For the text-containing cell, return its midpoint in [x, y] coordinate format. 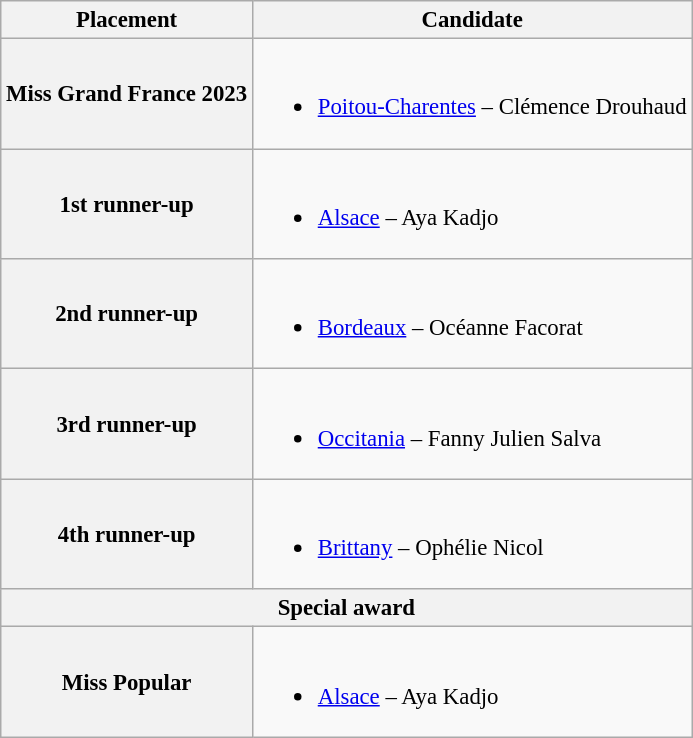
Candidate [472, 20]
3rd runner-up [127, 424]
Special award [346, 608]
Poitou-Charentes – Clémence Drouhaud [472, 94]
Placement [127, 20]
1st runner-up [127, 204]
Brittany – Ophélie Nicol [472, 534]
Miss Grand France 2023 [127, 94]
Miss Popular [127, 682]
Bordeaux – Océanne Facorat [472, 314]
4th runner-up [127, 534]
2nd runner-up [127, 314]
Occitania – Fanny Julien Salva [472, 424]
